Detect which cell encompasses the target text, then output its [x, y] center coordinate. 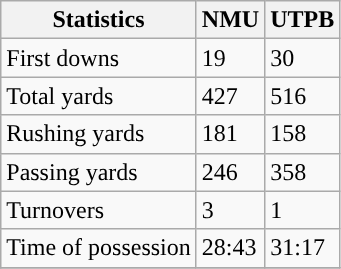
158 [302, 134]
Statistics [99, 20]
Passing yards [99, 172]
516 [302, 96]
NMU [230, 20]
First downs [99, 58]
246 [230, 172]
Rushing yards [99, 134]
31:17 [302, 248]
427 [230, 96]
28:43 [230, 248]
UTPB [302, 20]
181 [230, 134]
Total yards [99, 96]
30 [302, 58]
Time of possession [99, 248]
Turnovers [99, 210]
1 [302, 210]
358 [302, 172]
19 [230, 58]
3 [230, 210]
